Output the (x, y) coordinate of the center of the cell containing the given text.  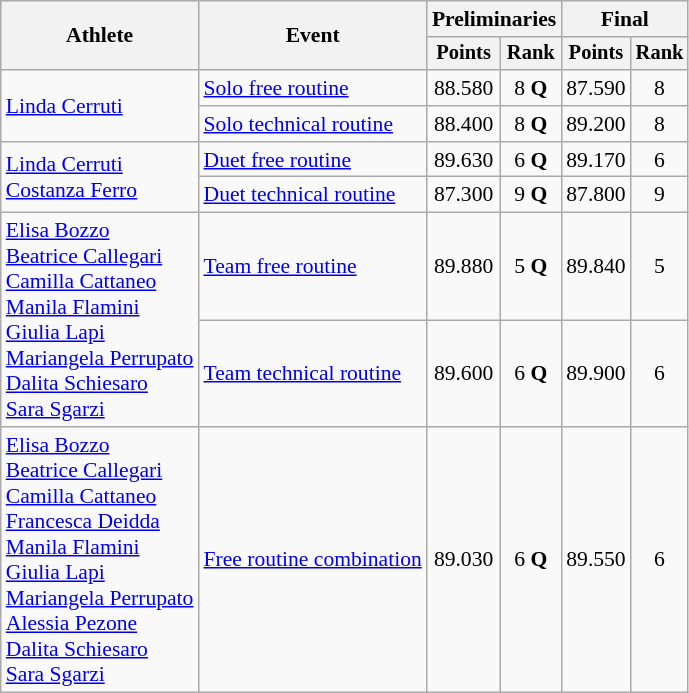
88.400 (464, 124)
Duet technical routine (312, 195)
Duet free routine (312, 160)
5 Q (530, 266)
89.550 (596, 560)
Linda CerrutiCostanza Ferro (100, 178)
87.800 (596, 195)
89.170 (596, 160)
89.600 (464, 374)
Athlete (100, 36)
89.900 (596, 374)
Team free routine (312, 266)
89.630 (464, 160)
89.840 (596, 266)
Linda Cerruti (100, 106)
88.580 (464, 88)
87.300 (464, 195)
9 Q (530, 195)
Final (624, 19)
Elisa BozzoBeatrice CallegariCamilla CattaneoManila FlaminiGiulia LapiMariangela PerrupatoDalita SchiesaroSara Sgarzi (100, 320)
Elisa BozzoBeatrice CallegariCamilla CattaneoFrancesca DeiddaManila FlaminiGiulia LapiMariangela PerrupatoAlessia PezoneDalita SchiesaroSara Sgarzi (100, 560)
5 (660, 266)
Team technical routine (312, 374)
Solo free routine (312, 88)
89.200 (596, 124)
9 (660, 195)
Event (312, 36)
89.880 (464, 266)
87.590 (596, 88)
Free routine combination (312, 560)
89.030 (464, 560)
Preliminaries (494, 19)
Solo technical routine (312, 124)
